Return the (X, Y) coordinate for the center point of the cell that contains the specified text.  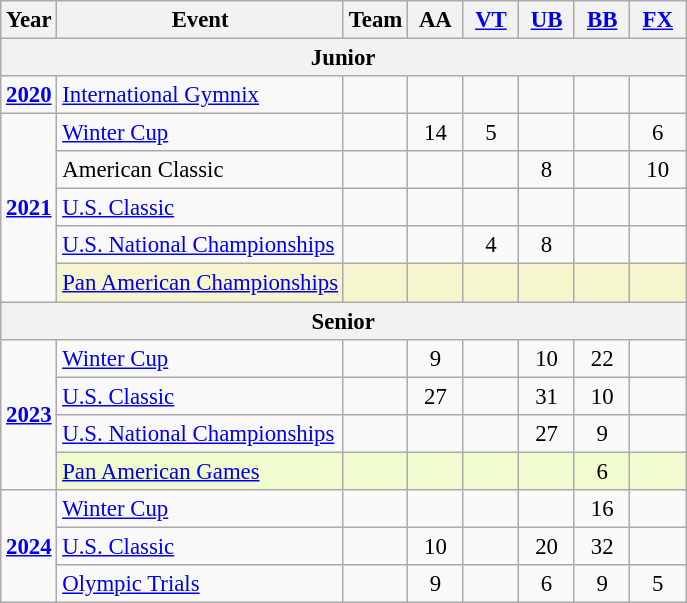
2020 (29, 95)
FX (658, 20)
Event (200, 20)
Olympic Trials (200, 584)
31 (547, 396)
International Gymnix (200, 95)
2021 (29, 208)
Senior (344, 321)
UB (547, 20)
20 (547, 546)
2024 (29, 546)
Year (29, 20)
Junior (344, 58)
32 (602, 546)
Pan American Championships (200, 283)
American Classic (200, 170)
AA (436, 20)
2023 (29, 414)
VT (491, 20)
4 (491, 245)
Pan American Games (200, 471)
16 (602, 509)
Team (375, 20)
BB (602, 20)
22 (602, 358)
14 (436, 133)
